Provide the [x, y] coordinate of the cell's center where the given text is located.  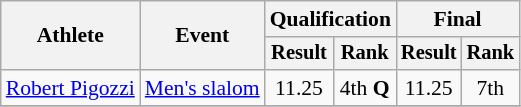
Men's slalom [202, 88]
4th Q [364, 88]
Athlete [70, 36]
Final [458, 19]
Robert Pigozzi [70, 88]
Qualification [330, 19]
Event [202, 36]
7th [491, 88]
